Return (X, Y) of the center of cell containing provided text 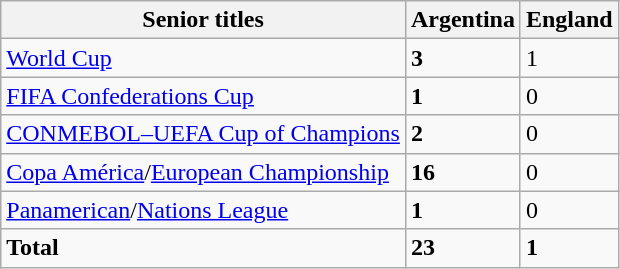
16 (462, 172)
FIFA Confederations Cup (204, 96)
England (569, 20)
Argentina (462, 20)
2 (462, 134)
Total (204, 248)
World Cup (204, 58)
Panamerican/Nations League (204, 210)
23 (462, 248)
Copa América/European Championship (204, 172)
Senior titles (204, 20)
3 (462, 58)
CONMEBOL–UEFA Cup of Champions (204, 134)
